Pinpoint the cell where the given text exists, returning its [X, Y] midpoint coordinate. 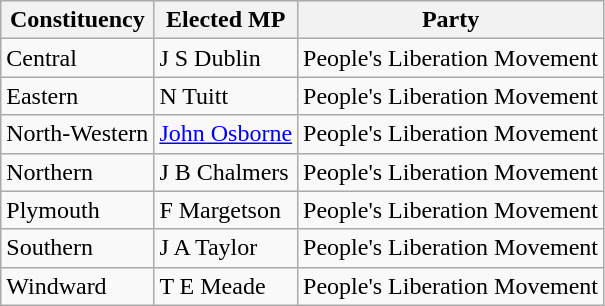
Constituency [78, 20]
Eastern [78, 96]
Elected MP [226, 20]
Northern [78, 172]
Central [78, 58]
N Tuitt [226, 96]
F Margetson [226, 210]
T E Meade [226, 286]
Southern [78, 248]
J A Taylor [226, 248]
North-Western [78, 134]
J B Chalmers [226, 172]
John Osborne [226, 134]
Plymouth [78, 210]
J S Dublin [226, 58]
Windward [78, 286]
Party [451, 20]
